For the text-containing cell, return its midpoint in [x, y] coordinate format. 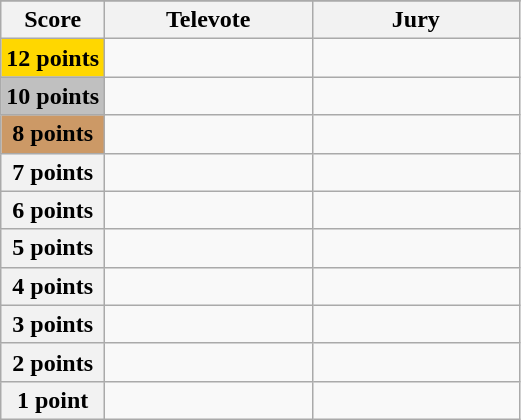
Jury [416, 20]
12 points [53, 58]
2 points [53, 362]
7 points [53, 172]
1 point [53, 400]
8 points [53, 134]
5 points [53, 248]
4 points [53, 286]
Televote [209, 20]
3 points [53, 324]
6 points [53, 210]
10 points [53, 96]
Score [53, 20]
